Return the (X, Y) coordinate for the center point of the cell that contains the specified text.  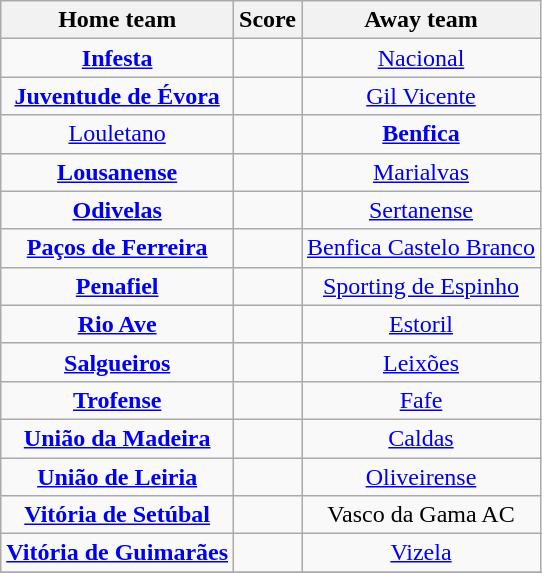
Score (268, 20)
Estoril (422, 324)
Away team (422, 20)
Odivelas (118, 210)
Gil Vicente (422, 96)
Vizela (422, 553)
Home team (118, 20)
Trofense (118, 400)
Lousanense (118, 172)
União de Leiria (118, 477)
Fafe (422, 400)
Nacional (422, 58)
Marialvas (422, 172)
Louletano (118, 134)
Sporting de Espinho (422, 286)
Penafiel (118, 286)
Infesta (118, 58)
Benfica (422, 134)
Caldas (422, 438)
Salgueiros (118, 362)
Vitória de Setúbal (118, 515)
Paços de Ferreira (118, 248)
Rio Ave (118, 324)
Vitória de Guimarães (118, 553)
Leixões (422, 362)
União da Madeira (118, 438)
Juventude de Évora (118, 96)
Oliveirense (422, 477)
Benfica Castelo Branco (422, 248)
Sertanense (422, 210)
Vasco da Gama AC (422, 515)
